Provide the [x, y] coordinate of the cell's center where the given text is located.  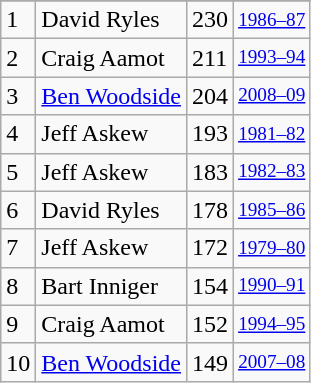
1993–94 [272, 58]
230 [210, 20]
2008–09 [272, 96]
1979–80 [272, 248]
183 [210, 172]
193 [210, 134]
178 [210, 210]
149 [210, 362]
3 [18, 96]
10 [18, 362]
1 [18, 20]
1982–83 [272, 172]
5 [18, 172]
4 [18, 134]
1985–86 [272, 210]
7 [18, 248]
204 [210, 96]
6 [18, 210]
Bart Inniger [112, 286]
8 [18, 286]
1990–91 [272, 286]
2007–08 [272, 362]
154 [210, 286]
1986–87 [272, 20]
172 [210, 248]
1981–82 [272, 134]
9 [18, 324]
152 [210, 324]
2 [18, 58]
1994–95 [272, 324]
211 [210, 58]
